Find where the given text appears and provide that cell's center as (x, y) coordinate. 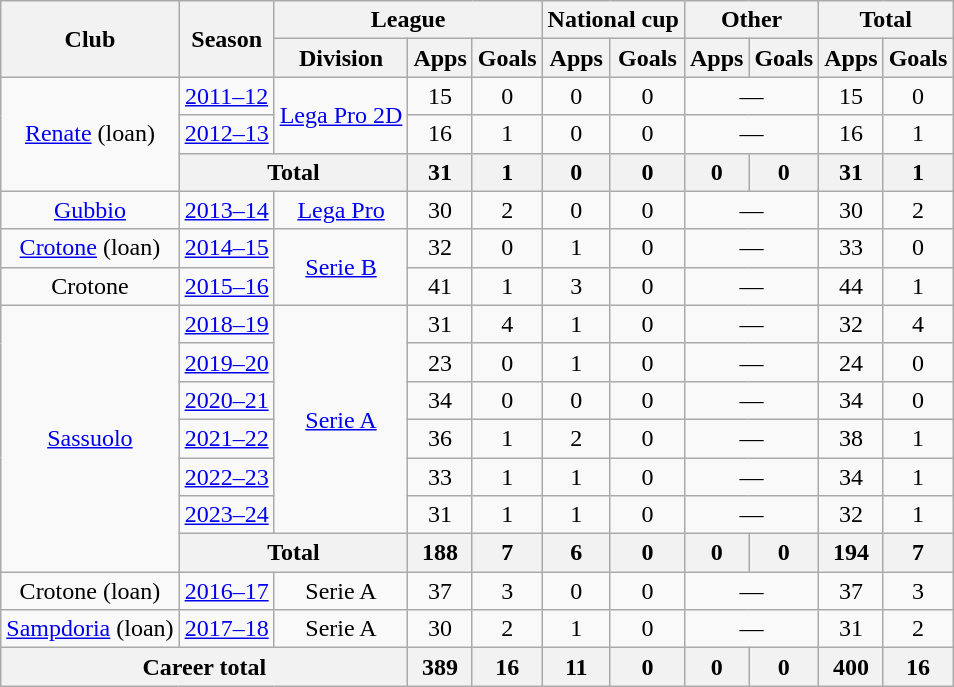
League (408, 20)
2014–15 (226, 248)
Gubbio (90, 210)
Club (90, 39)
24 (851, 362)
Season (226, 39)
Lega Pro 2D (341, 115)
2023–24 (226, 515)
2013–14 (226, 210)
36 (440, 438)
Crotone (90, 286)
Sampdoria (loan) (90, 629)
2021–22 (226, 438)
Sassuolo (90, 438)
44 (851, 286)
2015–16 (226, 286)
400 (851, 667)
188 (440, 553)
6 (576, 553)
2020–21 (226, 400)
Other (751, 20)
11 (576, 667)
National cup (613, 20)
Division (341, 58)
Career total (204, 667)
23 (440, 362)
2012–13 (226, 134)
2017–18 (226, 629)
Serie B (341, 267)
2018–19 (226, 324)
Renate (loan) (90, 134)
41 (440, 286)
194 (851, 553)
2022–23 (226, 477)
2019–20 (226, 362)
Lega Pro (341, 210)
2016–17 (226, 591)
2011–12 (226, 96)
389 (440, 667)
38 (851, 438)
